Determine the [X, Y] coordinate at the center of the cell enclosing the given text.  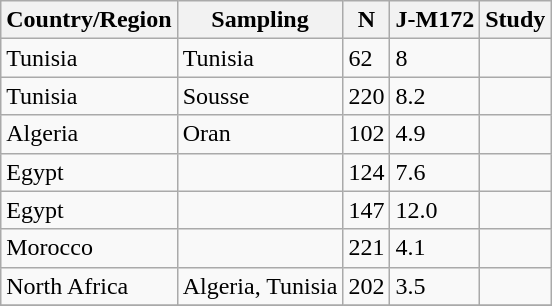
Sousse [260, 96]
220 [366, 96]
4.9 [435, 134]
Oran [260, 134]
147 [366, 210]
8.2 [435, 96]
Country/Region [89, 20]
North Africa [89, 286]
Sampling [260, 20]
J-M172 [435, 20]
Morocco [89, 248]
8 [435, 58]
102 [366, 134]
Algeria, Tunisia [260, 286]
4.1 [435, 248]
3.5 [435, 286]
62 [366, 58]
202 [366, 286]
Study [516, 20]
12.0 [435, 210]
7.6 [435, 172]
Algeria [89, 134]
N [366, 20]
124 [366, 172]
221 [366, 248]
